Determine the (x, y) coordinate at the center of the cell enclosing the given text.  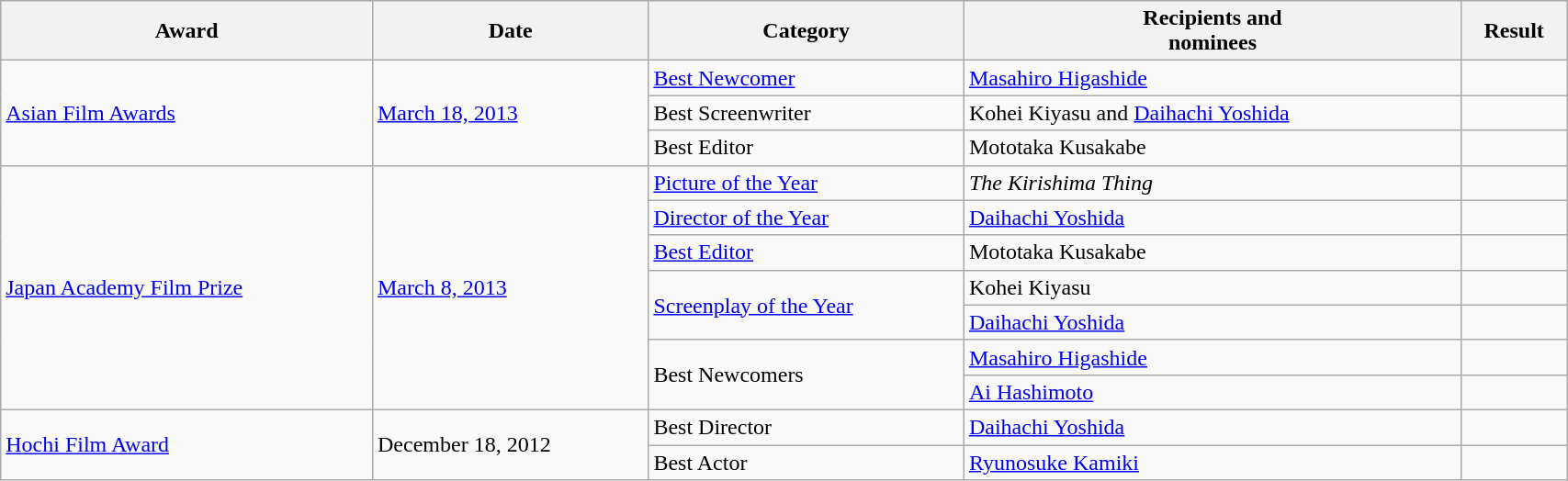
The Kirishima Thing (1213, 183)
Recipients and nominees (1213, 31)
December 18, 2012 (510, 444)
Best Newcomers (807, 375)
Best Screenwriter (807, 113)
Asian Film Awards (187, 113)
Japan Academy Film Prize (187, 287)
Kohei Kiyasu and Daihachi Yoshida (1213, 113)
Award (187, 31)
Ryunosuke Kamiki (1213, 462)
Category (807, 31)
Ai Hashimoto (1213, 392)
Picture of the Year (807, 183)
Kohei Kiyasu (1213, 287)
Director of the Year (807, 218)
Best Actor (807, 462)
Screenplay of the Year (807, 305)
Date (510, 31)
Hochi Film Award (187, 444)
Best Director (807, 427)
Result (1514, 31)
March 8, 2013 (510, 287)
March 18, 2013 (510, 113)
Best Newcomer (807, 78)
